Scan for the cell matching the given text and deliver its [x, y] coordinate at center. 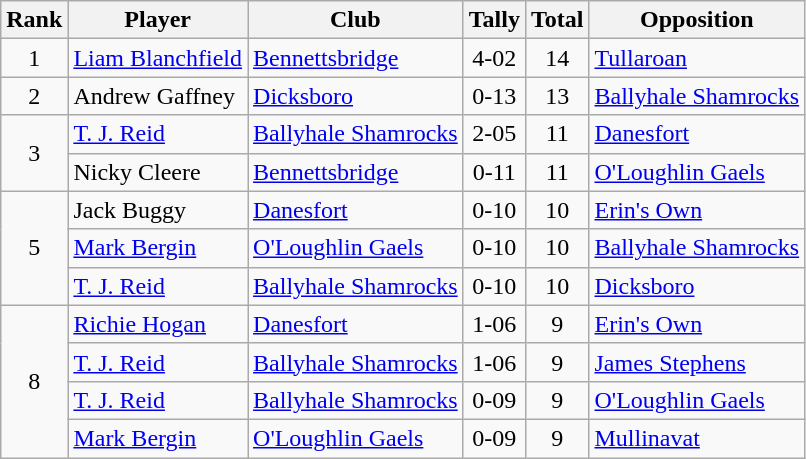
Player [158, 20]
1 [34, 58]
14 [557, 58]
4-02 [494, 58]
8 [34, 381]
Liam Blanchfield [158, 58]
Rank [34, 20]
Mullinavat [697, 438]
Jack Buggy [158, 210]
Opposition [697, 20]
0-11 [494, 172]
Nicky Cleere [158, 172]
0-13 [494, 96]
Andrew Gaffney [158, 96]
3 [34, 153]
Tally [494, 20]
Richie Hogan [158, 324]
James Stephens [697, 362]
13 [557, 96]
2 [34, 96]
5 [34, 248]
Tullaroan [697, 58]
Total [557, 20]
2-05 [494, 134]
Club [356, 20]
